From the cell containing the given text, extract its center point as [x, y] coordinate. 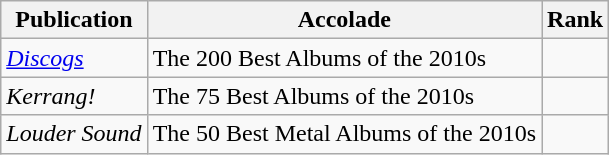
Louder Sound [74, 134]
The 200 Best Albums of the 2010s [344, 58]
Publication [74, 20]
Discogs [74, 58]
The 50 Best Metal Albums of the 2010s [344, 134]
The 75 Best Albums of the 2010s [344, 96]
Accolade [344, 20]
Kerrang! [74, 96]
Rank [576, 20]
